Detect which cell encompasses the target text, then output its (x, y) center coordinate. 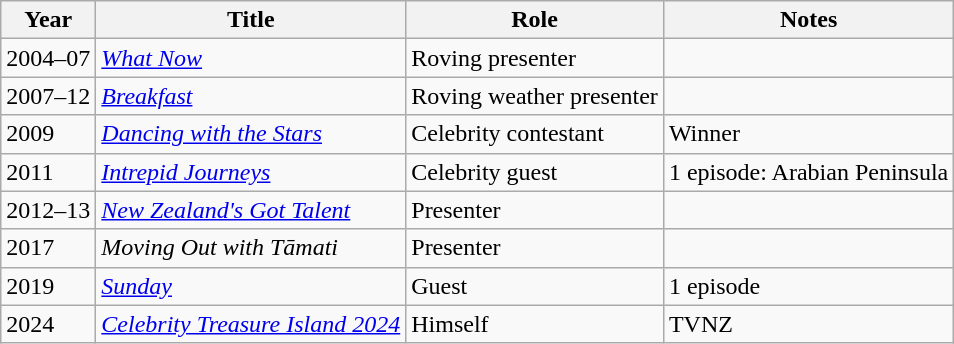
2004–07 (48, 58)
TVNZ (808, 324)
Moving Out with Tāmati (251, 248)
What Now (251, 58)
Dancing with the Stars (251, 134)
Sunday (251, 286)
Roving presenter (535, 58)
Celebrity guest (535, 172)
Himself (535, 324)
2009 (48, 134)
Celebrity Treasure Island 2024 (251, 324)
Year (48, 20)
Breakfast (251, 96)
2017 (48, 248)
Celebrity contestant (535, 134)
2012–13 (48, 210)
New Zealand's Got Talent (251, 210)
Guest (535, 286)
1 episode (808, 286)
Intrepid Journeys (251, 172)
2011 (48, 172)
Title (251, 20)
2007–12 (48, 96)
Role (535, 20)
Roving weather presenter (535, 96)
2024 (48, 324)
Notes (808, 20)
2019 (48, 286)
1 episode: Arabian Peninsula (808, 172)
Winner (808, 134)
